For the text-containing cell, return its midpoint in [x, y] coordinate format. 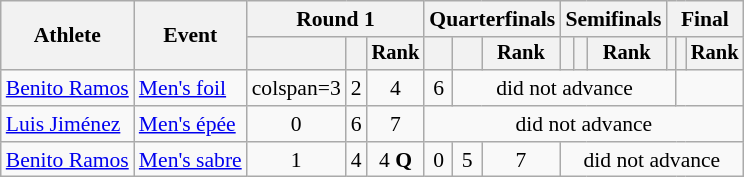
Men's foil [190, 88]
0 [296, 124]
Quarterfinals [492, 19]
Semifinals [613, 19]
Luis Jiménez [68, 124]
colspan=3 [296, 88]
Event [190, 36]
Benito Ramos [68, 88]
2 [356, 88]
Final [704, 19]
4 [396, 88]
7 [396, 124]
Round 1 [336, 19]
Men's épée [190, 124]
Athlete [68, 36]
